Determine the (x, y) coordinate at the center of the cell enclosing the given text.  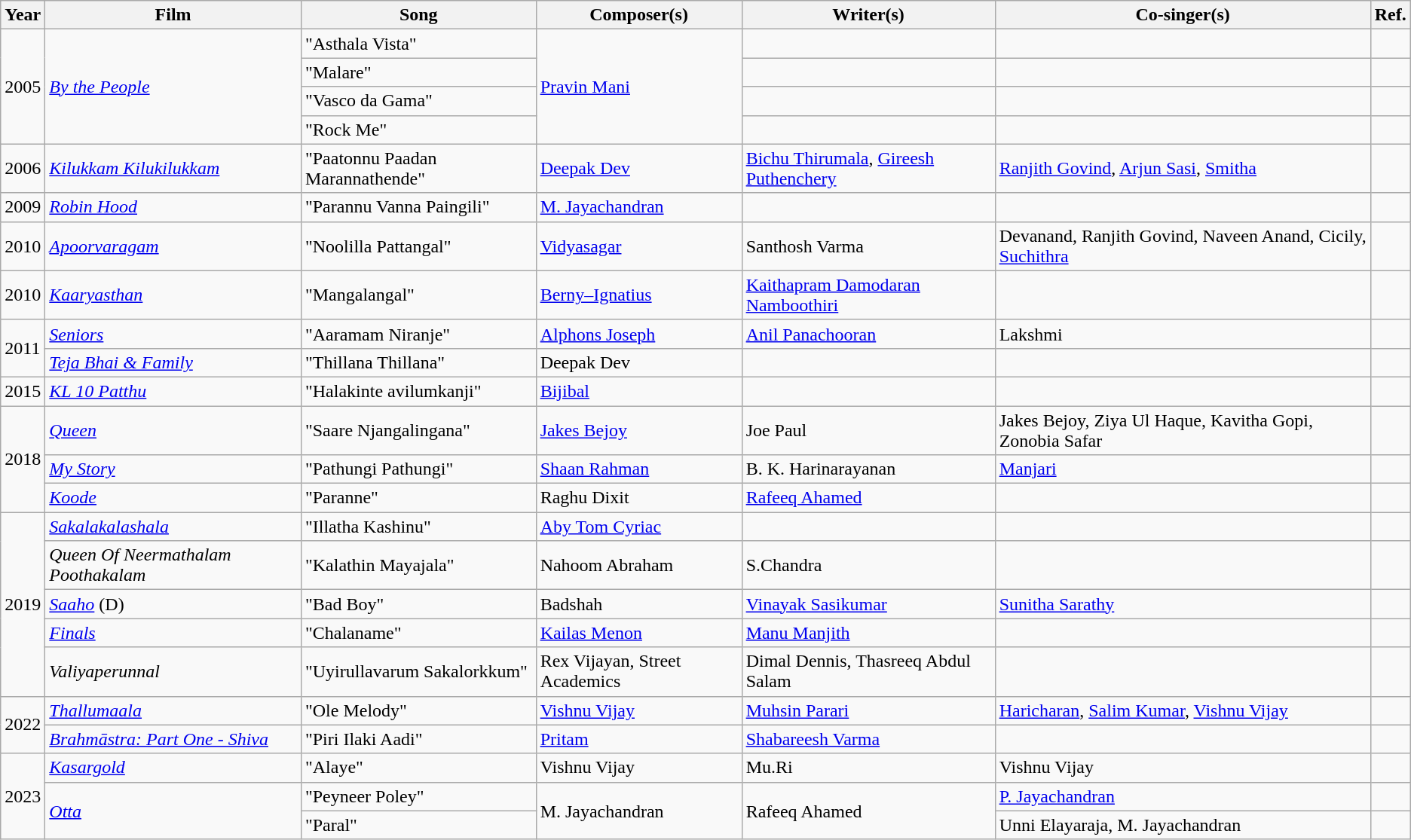
"Peyneer Poley" (418, 796)
"Vasco da Gama" (418, 101)
Jakes Bejoy, Ziya Ul Haque, Kavitha Gopi, Zonobia Safar (1183, 429)
My Story (173, 469)
"Kalathin Mayajala" (418, 565)
Apoorvaragam (173, 246)
"Chalaname" (418, 633)
"Uyirullavarum Sakalorkkum" (418, 672)
"Pathungi Pathungi" (418, 469)
Seniors (173, 334)
"Rock Me" (418, 130)
Kailas Menon (639, 633)
Kaithapram Damodaran Namboothiri (868, 295)
Shaan Rahman (639, 469)
Bichu Thirumala, Gireesh Puthenchery (868, 169)
Pritam (639, 739)
Shabareesh Varma (868, 739)
Bijibal (639, 391)
2011 (23, 348)
KL 10 Patthu (173, 391)
"Saare Njangalingana" (418, 429)
"Malare" (418, 72)
2005 (23, 87)
2018 (23, 458)
Joe Paul (868, 429)
Ref. (1390, 15)
Muhsin Parari (868, 710)
"Paranne" (418, 498)
Rex Vijayan, Street Academics (639, 672)
"Paatonnu Paadan Marannathende" (418, 169)
Ranjith Govind, Arjun Sasi, Smitha (1183, 169)
Koode (173, 498)
"Alaye" (418, 768)
Sakalakalashala (173, 527)
Valiyaperunnal (173, 672)
Kaaryasthan (173, 295)
Kasargold (173, 768)
2009 (23, 207)
2023 (23, 796)
By the People (173, 87)
Vinayak Sasikumar (868, 604)
"Halakinte avilumkanji" (418, 391)
Co-singer(s) (1183, 15)
Queen Of Neermathalam Poothakalam (173, 565)
Vidyasagar (639, 246)
2006 (23, 169)
Brahmāstra: Part One - Shiva (173, 739)
Devanand, Ranjith Govind, Naveen Anand, Cicily, Suchithra (1183, 246)
"Illatha Kashinu" (418, 527)
Composer(s) (639, 15)
Robin Hood (173, 207)
Aby Tom Cyriac (639, 527)
2022 (23, 725)
Berny–Ignatius (639, 295)
Writer(s) (868, 15)
"Bad Boy" (418, 604)
Film (173, 15)
Sunitha Sarathy (1183, 604)
Lakshmi (1183, 334)
"Mangalangal" (418, 295)
Queen (173, 429)
Finals (173, 633)
Manu Manjith (868, 633)
Dimal Dennis, Thasreeq Abdul Salam (868, 672)
Alphons Joseph (639, 334)
Manjari (1183, 469)
"Ole Melody" (418, 710)
Santhosh Varma (868, 246)
"Noolilla Pattangal" (418, 246)
Mu.Ri (868, 768)
Song (418, 15)
Thallumaala (173, 710)
Anil Panachooran (868, 334)
"Thillana Thillana" (418, 362)
2019 (23, 604)
Unni Elayaraja, M. Jayachandran (1183, 825)
B. K. Harinarayanan (868, 469)
"Parannu Vanna Paingili" (418, 207)
P. Jayachandran (1183, 796)
Jakes Bejoy (639, 429)
Saaho (D) (173, 604)
Nahoom Abraham (639, 565)
Year (23, 15)
2015 (23, 391)
Kilukkam Kilukilukkam (173, 169)
"Asthala Vista" (418, 44)
"Paral" (418, 825)
Otta (173, 811)
Haricharan, Salim Kumar, Vishnu Vijay (1183, 710)
Teja Bhai & Family (173, 362)
"Aaramam Niranje" (418, 334)
"Piri Ilaki Aadi" (418, 739)
Raghu Dixit (639, 498)
S.Chandra (868, 565)
Pravin Mani (639, 87)
Badshah (639, 604)
